Extract the [x, y] coordinate from the center of the cell holding the provided text.  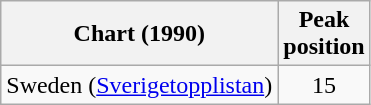
15 [324, 85]
Chart (1990) [140, 34]
Peakposition [324, 34]
Sweden (Sverigetopplistan) [140, 85]
